Return (X, Y) of the center of cell containing provided text 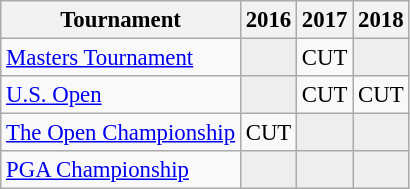
Tournament (121, 20)
The Open Championship (121, 133)
2017 (325, 20)
2018 (381, 20)
PGA Championship (121, 170)
2016 (268, 20)
Masters Tournament (121, 58)
U.S. Open (121, 95)
